Determine the (X, Y) coordinate at the center of the cell enclosing the given text.  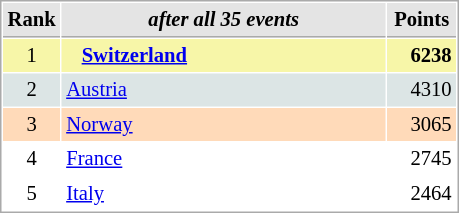
2 (32, 90)
Switzerland (224, 56)
Points (422, 20)
6238 (422, 56)
2745 (422, 158)
Rank (32, 20)
after all 35 events (224, 20)
Italy (224, 194)
4 (32, 158)
1 (32, 56)
3 (32, 124)
4310 (422, 90)
Norway (224, 124)
5 (32, 194)
France (224, 158)
3065 (422, 124)
Austria (224, 90)
2464 (422, 194)
